Scan for the cell matching the given text and deliver its (X, Y) coordinate at center. 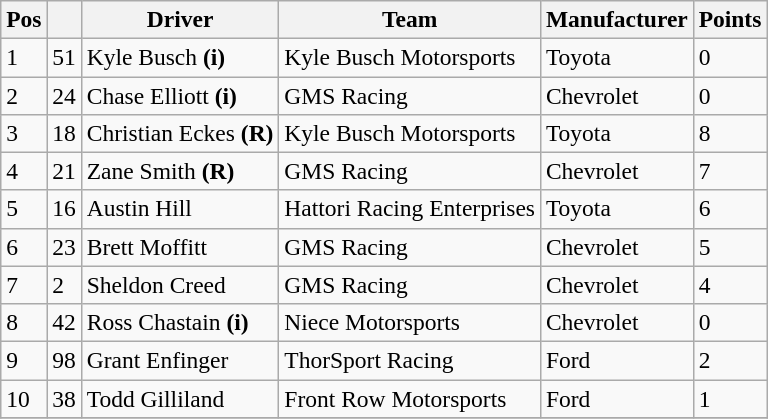
Austin Hill (180, 209)
23 (64, 247)
Todd Gilliland (180, 398)
42 (64, 322)
Points (730, 19)
Niece Motorsports (410, 322)
Sheldon Creed (180, 285)
18 (64, 133)
21 (64, 171)
Manufacturer (616, 19)
24 (64, 95)
9 (24, 360)
38 (64, 398)
16 (64, 209)
Brett Moffitt (180, 247)
51 (64, 57)
3 (24, 133)
Kyle Busch (i) (180, 57)
10 (24, 398)
ThorSport Racing (410, 360)
Ross Chastain (i) (180, 322)
Hattori Racing Enterprises (410, 209)
Pos (24, 19)
Front Row Motorsports (410, 398)
Zane Smith (R) (180, 171)
98 (64, 360)
Team (410, 19)
Christian Eckes (R) (180, 133)
Driver (180, 19)
Chase Elliott (i) (180, 95)
Grant Enfinger (180, 360)
